Capture the cell that displays the provided text and extract its [x, y] central coordinate. 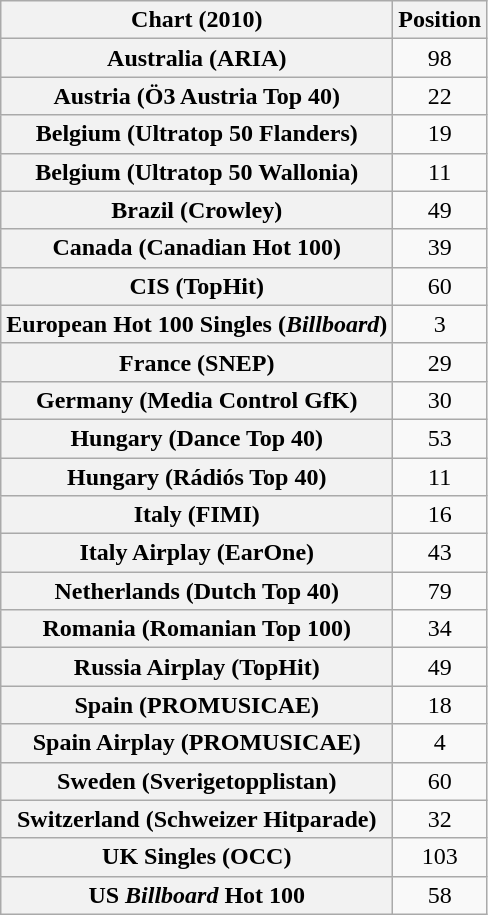
22 [440, 96]
Spain Airplay (PROMUSICAE) [197, 743]
CIS (TopHit) [197, 286]
Position [440, 20]
4 [440, 743]
US Billboard Hot 100 [197, 895]
Switzerland (Schweizer Hitparade) [197, 819]
Australia (ARIA) [197, 58]
Brazil (Crowley) [197, 210]
29 [440, 362]
53 [440, 438]
Italy (FIMI) [197, 515]
39 [440, 248]
Chart (2010) [197, 20]
Germany (Media Control GfK) [197, 400]
Hungary (Dance Top 40) [197, 438]
Russia Airplay (TopHit) [197, 667]
30 [440, 400]
European Hot 100 Singles (Billboard) [197, 324]
19 [440, 134]
UK Singles (OCC) [197, 857]
Belgium (Ultratop 50 Flanders) [197, 134]
16 [440, 515]
58 [440, 895]
Belgium (Ultratop 50 Wallonia) [197, 172]
32 [440, 819]
Romania (Romanian Top 100) [197, 629]
Austria (Ö3 Austria Top 40) [197, 96]
103 [440, 857]
34 [440, 629]
98 [440, 58]
18 [440, 705]
43 [440, 553]
Sweden (Sverigetopplistan) [197, 781]
Netherlands (Dutch Top 40) [197, 591]
Hungary (Rádiós Top 40) [197, 477]
Canada (Canadian Hot 100) [197, 248]
Spain (PROMUSICAE) [197, 705]
3 [440, 324]
France (SNEP) [197, 362]
79 [440, 591]
Italy Airplay (EarOne) [197, 553]
